From the cell containing the given text, extract its center point as [x, y] coordinate. 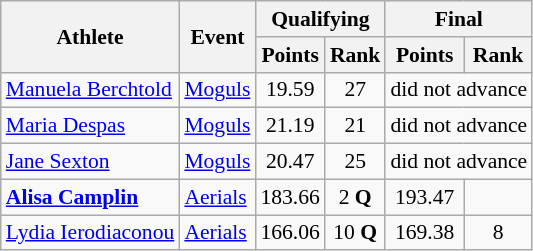
Event [217, 36]
19.59 [290, 90]
21.19 [290, 126]
10 Q [356, 233]
193.47 [424, 197]
Final [458, 19]
2 Q [356, 197]
20.47 [290, 162]
21 [356, 126]
Jane Sexton [90, 162]
169.38 [424, 233]
8 [498, 233]
Qualifying [320, 19]
Manuela Berchtold [90, 90]
183.66 [290, 197]
27 [356, 90]
Athlete [90, 36]
25 [356, 162]
Alisa Camplin [90, 197]
Lydia Ierodiaconou [90, 233]
166.06 [290, 233]
Maria Despas [90, 126]
